Locate the cell with the specified text and output its [x, y] center coordinate. 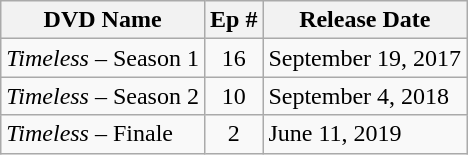
16 [233, 58]
10 [233, 96]
June 11, 2019 [365, 134]
Timeless – Season 1 [103, 58]
Timeless – Finale [103, 134]
Timeless – Season 2 [103, 96]
September 19, 2017 [365, 58]
Ep # [233, 20]
2 [233, 134]
DVD Name [103, 20]
September 4, 2018 [365, 96]
Release Date [365, 20]
